Identify which cell holds the provided text, then report its (X, Y) central coordinate. 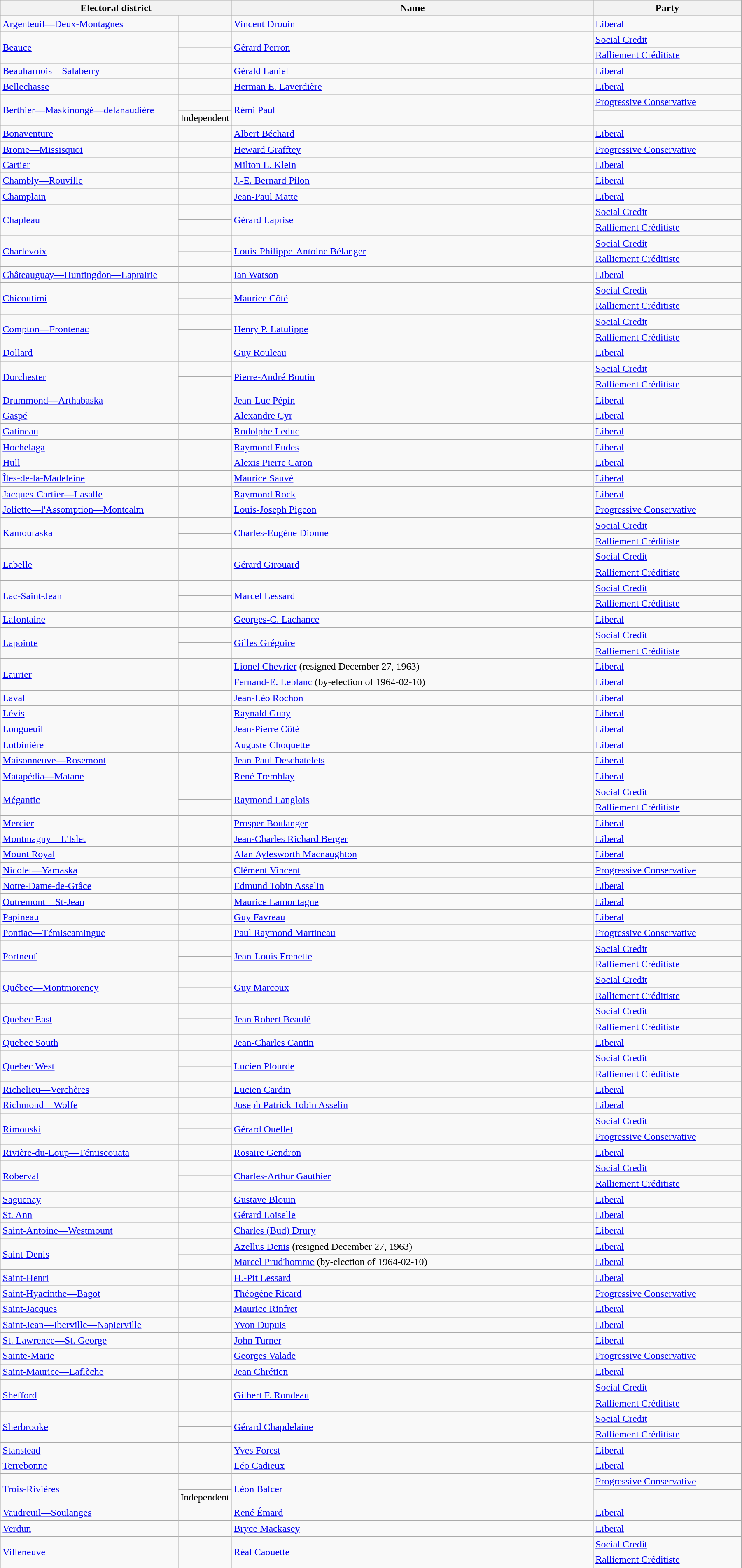
Chambly—Rouville (89, 180)
Mercier (89, 823)
Gérard Perron (412, 47)
Jean-Léo Rochon (412, 698)
Beauce (89, 47)
Gilles Grégoire (412, 643)
Mount Royal (89, 854)
Chicoutimi (89, 298)
Quebec West (89, 1066)
H.-Pit Lessard (412, 1278)
Yves Forest (412, 1450)
Georges-C. Lachance (412, 619)
Pierre-André Boutin (412, 376)
Vincent Drouin (412, 24)
Richelieu—Verchères (89, 1090)
Vaudreuil—Soulanges (89, 1513)
Milton L. Klein (412, 165)
Îles-de-la-Madeleine (89, 478)
Berthier—Maskinongé—delanaudière (89, 110)
Gérard Girouard (412, 565)
Charles (Bud) Drury (412, 1231)
Charlevoix (89, 251)
Jean-Luc Pépin (412, 400)
Yvon Dupuis (412, 1325)
Laurier (89, 674)
Hochelaga (89, 447)
Clément Vincent (412, 870)
Lapointe (89, 643)
Léo Cadieux (412, 1466)
Kamouraska (89, 533)
Hull (89, 463)
Portneuf (89, 956)
Gustave Blouin (412, 1199)
Herman E. Laverdière (412, 86)
Saint-Denis (89, 1254)
Mégantic (89, 800)
Dollard (89, 353)
Name (412, 8)
St. Ann (89, 1215)
Azellus Denis (resigned December 27, 1963) (412, 1246)
Dorchester (89, 376)
Matapédia—Matane (89, 776)
Guy Marcoux (412, 988)
Party (667, 8)
Jacques-Cartier—Lasalle (89, 494)
Rémi Paul (412, 110)
René Tremblay (412, 776)
Edmund Tobin Asselin (412, 886)
Outremont—St-Jean (89, 901)
Maurice Rinfret (412, 1309)
Gérard Loiselle (412, 1215)
Albert Béchard (412, 133)
Roberval (89, 1176)
Gérard Chapdelaine (412, 1426)
Laval (89, 698)
Georges Valade (412, 1356)
Longueuil (89, 729)
Maisonneuve—Rosemont (89, 761)
Gérard Ouellet (412, 1129)
Lafontaine (89, 619)
Guy Rouleau (412, 353)
Lionel Chevrier (resigned December 27, 1963) (412, 666)
Gatineau (89, 431)
Beauharnois—Salaberry (89, 71)
Fernand-E. Leblanc (by-election of 1964-02-10) (412, 682)
Notre-Dame-de-Grâce (89, 886)
Papineau (89, 917)
Lévis (89, 714)
Réal Caouette (412, 1552)
Richmond—Wolfe (89, 1105)
Henry P. Latulippe (412, 329)
Champlain (89, 196)
Villeneuve (89, 1552)
Sherbrooke (89, 1426)
Jean Chrétien (412, 1372)
Saint-Henri (89, 1278)
Quebec South (89, 1043)
Lucien Cardin (412, 1090)
Terrebonne (89, 1466)
Rosaire Gendron (412, 1152)
Gérard Laprise (412, 220)
Rodolphe Leduc (412, 431)
Ian Watson (412, 275)
St. Lawrence—St. George (89, 1340)
Lucien Plourde (412, 1066)
Maurice Côté (412, 298)
Rimouski (89, 1129)
Raymond Langlois (412, 800)
Léon Balcer (412, 1489)
John Turner (412, 1340)
Trois-Rivières (89, 1489)
Labelle (89, 565)
Pontiac—Témiscamingue (89, 933)
Théogène Ricard (412, 1293)
Louis-Philippe-Antoine Bélanger (412, 251)
Argenteuil—Deux-Montagnes (89, 24)
Alexandre Cyr (412, 415)
Raymond Eudes (412, 447)
Marcel Lessard (412, 596)
Québec—Montmorency (89, 988)
Joseph Patrick Tobin Asselin (412, 1105)
Bonaventure (89, 133)
Compton—Frontenac (89, 329)
Saguenay (89, 1199)
Marcel Prud'homme (by-election of 1964-02-10) (412, 1262)
Maurice Sauvé (412, 478)
Gilbert F. Rondeau (412, 1395)
Montmagny—L'Islet (89, 839)
Jean-Paul Deschatelets (412, 761)
René Émard (412, 1513)
Auguste Choquette (412, 745)
Heward Grafftey (412, 149)
Nicolet—Yamaska (89, 870)
Saint-Jean—Iberville—Napierville (89, 1325)
Charles-Arthur Gauthier (412, 1176)
Raynald Guay (412, 714)
Quebec East (89, 1019)
Alan Aylesworth Macnaughton (412, 854)
Stanstead (89, 1450)
Gaspé (89, 415)
Jean-Charles Cantin (412, 1043)
Gérald Laniel (412, 71)
Bellechasse (89, 86)
Jean-Pierre Côté (412, 729)
Rivière-du-Loup—Témiscouata (89, 1152)
Joliette—l'Assomption—Montcalm (89, 510)
Saint-Hyacinthe—Bagot (89, 1293)
Saint-Jacques (89, 1309)
Paul Raymond Martineau (412, 933)
Shefford (89, 1395)
Saint-Antoine—Westmount (89, 1231)
Raymond Rock (412, 494)
Chapleau (89, 220)
Maurice Lamontagne (412, 901)
Cartier (89, 165)
Brome—Missisquoi (89, 149)
Alexis Pierre Caron (412, 463)
Sainte-Marie (89, 1356)
Charles-Eugène Dionne (412, 533)
Guy Favreau (412, 917)
Jean-Charles Richard Berger (412, 839)
Bryce Mackasey (412, 1528)
Drummond—Arthabaska (89, 400)
Châteauguay—Huntingdon—Laprairie (89, 275)
Jean-Paul Matte (412, 196)
Jean Robert Beaulé (412, 1019)
J.-E. Bernard Pilon (412, 180)
Prosper Boulanger (412, 823)
Louis-Joseph Pigeon (412, 510)
Verdun (89, 1528)
Saint-Maurice—Laflèche (89, 1372)
Electoral district (116, 8)
Lac-Saint-Jean (89, 596)
Jean-Louis Frenette (412, 956)
Lotbinière (89, 745)
